Find where the given text appears and provide that cell's center as (X, Y) coordinate. 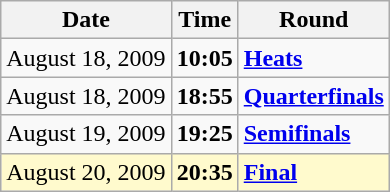
Time (204, 20)
Quarterfinals (314, 96)
August 20, 2009 (86, 172)
18:55 (204, 96)
Date (86, 20)
20:35 (204, 172)
Final (314, 172)
10:05 (204, 58)
Round (314, 20)
19:25 (204, 134)
Semifinals (314, 134)
August 19, 2009 (86, 134)
Heats (314, 58)
